Provide the (X, Y) coordinate of the cell's center where the given text is located.  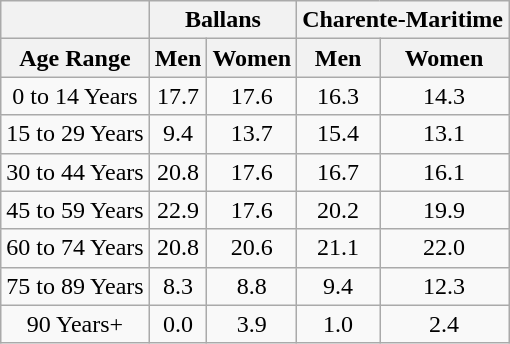
20.6 (252, 248)
60 to 74 Years (75, 248)
13.1 (444, 134)
30 to 44 Years (75, 172)
Charente-Maritime (403, 20)
13.7 (252, 134)
3.9 (252, 324)
0.0 (178, 324)
12.3 (444, 286)
1.0 (338, 324)
Ballans (222, 20)
22.9 (178, 210)
15.4 (338, 134)
16.1 (444, 172)
14.3 (444, 96)
15 to 29 Years (75, 134)
0 to 14 Years (75, 96)
16.3 (338, 96)
22.0 (444, 248)
8.8 (252, 286)
90 Years+ (75, 324)
Age Range (75, 58)
17.7 (178, 96)
19.9 (444, 210)
16.7 (338, 172)
45 to 59 Years (75, 210)
20.2 (338, 210)
2.4 (444, 324)
8.3 (178, 286)
75 to 89 Years (75, 286)
21.1 (338, 248)
